Return the (x, y) coordinate for the center point of the cell that contains the specified text.  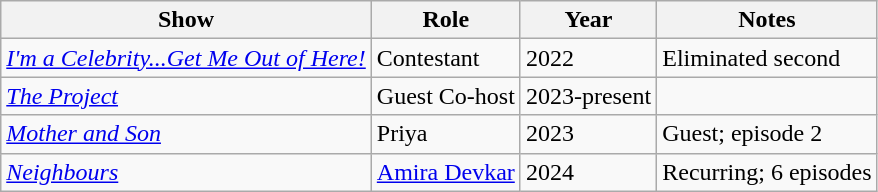
Recurring; 6 episodes (767, 172)
Eliminated second (767, 58)
Year (588, 20)
Contestant (446, 58)
Mother and Son (186, 134)
Show (186, 20)
2023 (588, 134)
Amira Devkar (446, 172)
2023-present (588, 96)
Guest; episode 2 (767, 134)
Notes (767, 20)
2024 (588, 172)
Priya (446, 134)
2022 (588, 58)
Neighbours (186, 172)
Role (446, 20)
Guest Co-host (446, 96)
The Project (186, 96)
I'm a Celebrity...Get Me Out of Here! (186, 58)
